Detect which cell encompasses the target text, then output its (X, Y) center coordinate. 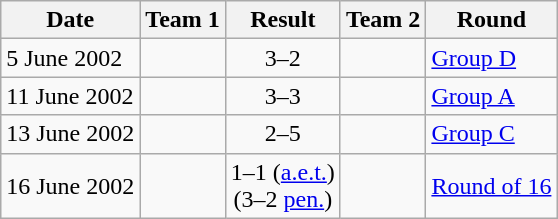
1–1 (a.e.t.)(3–2 pen.) (282, 186)
11 June 2002 (70, 96)
Team 1 (183, 20)
Team 2 (383, 20)
Group C (492, 134)
Date (70, 20)
3–2 (282, 58)
13 June 2002 (70, 134)
Group A (492, 96)
Group D (492, 58)
Result (282, 20)
Round of 16 (492, 186)
5 June 2002 (70, 58)
2–5 (282, 134)
Round (492, 20)
16 June 2002 (70, 186)
3–3 (282, 96)
